Detect which cell encompasses the target text, then output its (X, Y) center coordinate. 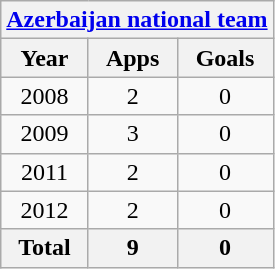
2011 (45, 172)
Year (45, 58)
Goals (225, 58)
Total (45, 248)
2008 (45, 96)
2009 (45, 134)
Apps (132, 58)
Azerbaijan national team (137, 20)
2012 (45, 210)
3 (132, 134)
9 (132, 248)
